Provide the (x, y) coordinate of the cell's center where the given text is located.  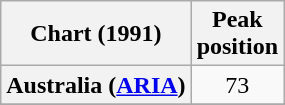
Peakposition (237, 34)
73 (237, 85)
Chart (1991) (96, 34)
Australia (ARIA) (96, 85)
